Pinpoint the cell where the given text exists, returning its [x, y] midpoint coordinate. 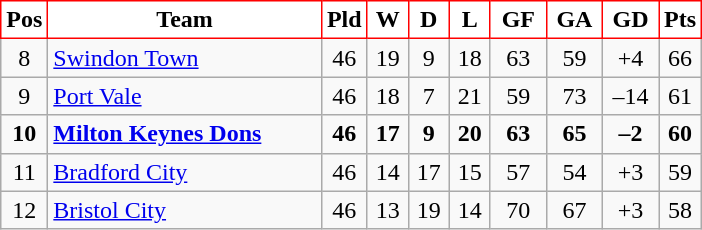
15 [470, 172]
8 [24, 58]
73 [574, 96]
67 [574, 210]
Pld [344, 20]
7 [428, 96]
L [470, 20]
10 [24, 134]
D [428, 20]
GF [518, 20]
Port Vale [185, 96]
Milton Keynes Dons [185, 134]
70 [518, 210]
Bristol City [185, 210]
Pos [24, 20]
GA [574, 20]
–2 [630, 134]
Pts [680, 20]
54 [574, 172]
+4 [630, 58]
20 [470, 134]
57 [518, 172]
GD [630, 20]
Swindon Town [185, 58]
58 [680, 210]
11 [24, 172]
66 [680, 58]
13 [388, 210]
12 [24, 210]
60 [680, 134]
Bradford City [185, 172]
65 [574, 134]
61 [680, 96]
21 [470, 96]
W [388, 20]
Team [185, 20]
–14 [630, 96]
